Return [X, Y] of the center of cell containing provided text 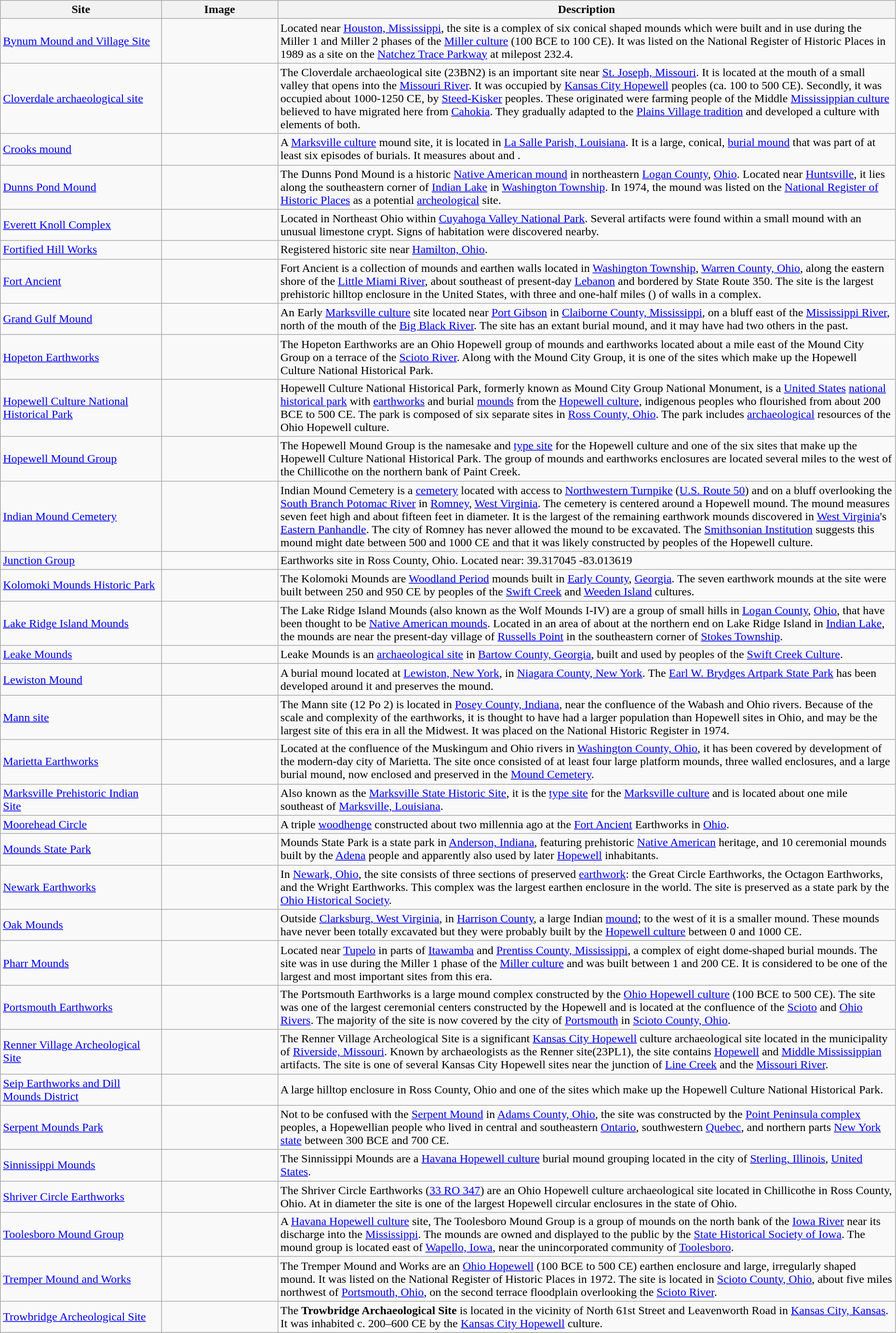
Portsmouth Earthworks [81, 1007]
The Sinnissippi Mounds are a Havana Hopewell culture burial mound grouping located in the city of Sterling, Illinois, United States. [586, 1166]
Serpent Mounds Park [81, 1128]
Hopewell Mound Group [81, 458]
Mann site [81, 717]
Sinnissippi Mounds [81, 1166]
Leake Mounds is an archaeological site in Bartow County, Georgia, built and used by peoples of the Swift Creek Culture. [586, 655]
Grand Gulf Mound [81, 319]
Mounds State Park [81, 849]
Toolesboro Mound Group [81, 1235]
Marietta Earthworks [81, 762]
Description [586, 10]
Indian Mound Cemetery [81, 516]
Oak Mounds [81, 925]
Fortified Hill Works [81, 250]
Cloverdale archaeological site [81, 98]
Shriver Circle Earthworks [81, 1197]
Leake Mounds [81, 655]
A triple woodhenge constructed about two millennia ago at the Fort Ancient Earthworks in Ohio. [586, 824]
Bynum Mound and Village Site [81, 41]
Everett Knoll Complex [81, 225]
Marksville Prehistoric Indian Site [81, 799]
Renner Village Archeological Site [81, 1051]
Lake Ridge Island Mounds [81, 623]
Pharr Mounds [81, 963]
Hopeton Earthworks [81, 357]
Dunns Pond Mound [81, 187]
Image [220, 10]
Moorehead Circle [81, 824]
Trowbridge Archeological Site [81, 1317]
Junction Group [81, 561]
Earthworks site in Ross County, Ohio. Located near: 39.317045 -83.013619 [586, 561]
Newark Earthworks [81, 887]
A large hilltop enclosure in Ross County, Ohio and one of the sites which make up the Hopewell Culture National Historical Park. [586, 1090]
Registered historic site near Hamilton, Ohio. [586, 250]
Site [81, 10]
Fort Ancient [81, 281]
Crooks mound [81, 149]
Kolomoki Mounds Historic Park [81, 585]
Hopewell Culture National Historical Park [81, 408]
Seip Earthworks and Dill Mounds District [81, 1090]
Tremper Mound and Works [81, 1279]
Lewiston Mound [81, 680]
